Locate the cell with the specified text and output its [X, Y] center coordinate. 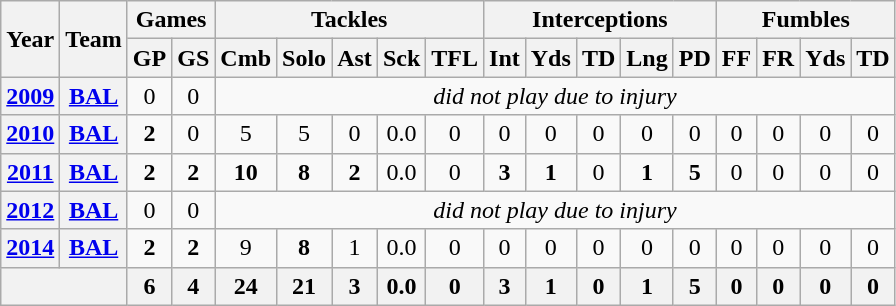
Solo [304, 58]
Sck [401, 58]
10 [246, 172]
Team [94, 39]
PD [694, 58]
Interceptions [600, 20]
4 [194, 286]
Lng [647, 58]
FR [778, 58]
Fumbles [806, 20]
FF [736, 58]
Year [30, 39]
2014 [30, 248]
21 [304, 286]
Ast [355, 58]
GS [194, 58]
TFL [455, 58]
Tackles [350, 20]
GP [149, 58]
2010 [30, 134]
2009 [30, 96]
2012 [30, 210]
9 [246, 248]
Games [170, 20]
Cmb [246, 58]
24 [246, 286]
6 [149, 286]
2011 [30, 172]
Int [505, 58]
